Locate the cell with the specified text and output its [x, y] center coordinate. 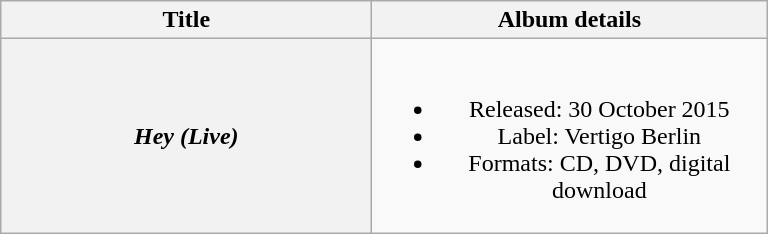
Hey (Live) [186, 136]
Released: 30 October 2015Label: Vertigo BerlinFormats: CD, DVD, digital download [570, 136]
Album details [570, 20]
Title [186, 20]
